Scan for the cell matching the given text and deliver its (x, y) coordinate at center. 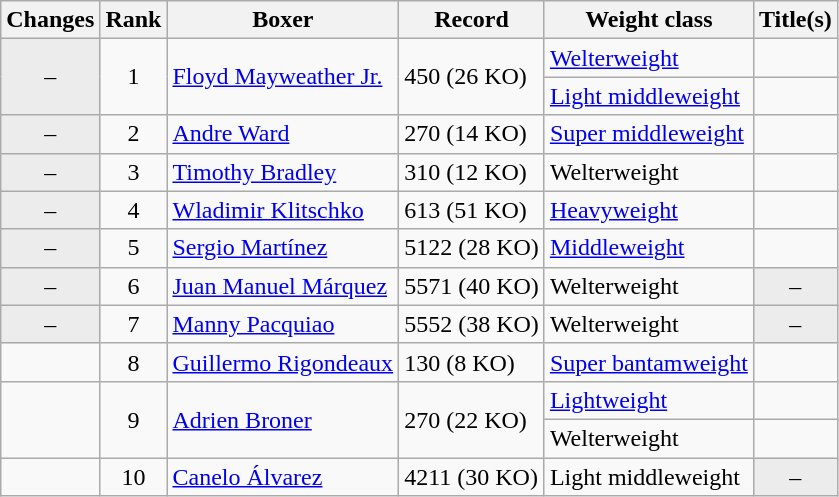
Adrien Broner (283, 419)
Title(s) (795, 20)
Juan Manuel Márquez (283, 286)
Boxer (283, 20)
Guillermo Rigondeaux (283, 362)
Manny Pacquiao (283, 324)
Andre Ward (283, 134)
613 (51 KO) (472, 210)
Floyd Mayweather Jr. (283, 77)
7 (134, 324)
Rank (134, 20)
5122 (28 KO) (472, 248)
5571 (40 KO) (472, 286)
Changes (50, 20)
3 (134, 172)
Super bantamweight (648, 362)
Super middleweight (648, 134)
2 (134, 134)
8 (134, 362)
Lightweight (648, 400)
310 (12 KO) (472, 172)
10 (134, 477)
Sergio Martínez (283, 248)
Middleweight (648, 248)
Heavyweight (648, 210)
9 (134, 419)
Record (472, 20)
Canelo Álvarez (283, 477)
270 (22 KO) (472, 419)
4211 (30 KO) (472, 477)
450 (26 KO) (472, 77)
130 (8 KO) (472, 362)
5 (134, 248)
5552 (38 KO) (472, 324)
Wladimir Klitschko (283, 210)
Timothy Bradley (283, 172)
1 (134, 77)
4 (134, 210)
270 (14 KO) (472, 134)
6 (134, 286)
Weight class (648, 20)
